Provide the (X, Y) coordinate of the cell's center where the given text is located.  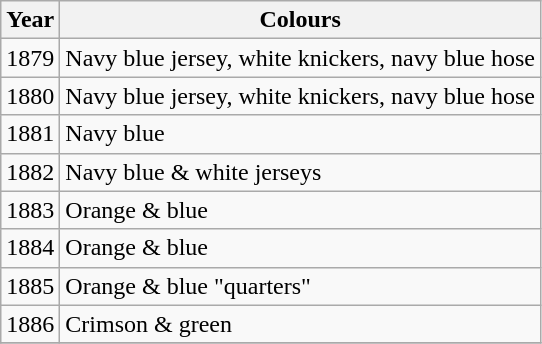
Colours (300, 20)
Year (30, 20)
1886 (30, 324)
1881 (30, 134)
Crimson & green (300, 324)
Orange & blue "quarters" (300, 286)
1879 (30, 58)
1882 (30, 172)
1884 (30, 248)
Navy blue (300, 134)
Navy blue & white jerseys (300, 172)
1880 (30, 96)
1885 (30, 286)
1883 (30, 210)
